For the text-containing cell, return its midpoint in [X, Y] coordinate format. 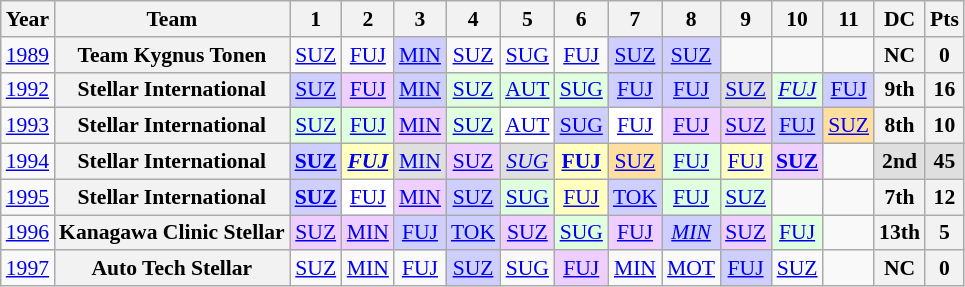
3 [420, 19]
Team Kygnus Tonen [172, 55]
9th [900, 90]
1 [316, 19]
9 [746, 19]
Team [172, 19]
13th [900, 233]
12 [944, 197]
16 [944, 90]
11 [848, 19]
45 [944, 162]
8th [900, 126]
Pts [944, 19]
4 [473, 19]
8 [691, 19]
7th [900, 197]
2 [368, 19]
1992 [28, 90]
Kanagawa Clinic Stellar [172, 233]
MOT [691, 269]
6 [582, 19]
Auto Tech Stellar [172, 269]
DC [900, 19]
Year [28, 19]
1995 [28, 197]
2nd [900, 162]
1996 [28, 233]
1989 [28, 55]
1993 [28, 126]
7 [635, 19]
1994 [28, 162]
1997 [28, 269]
